Locate the cell with the specified text and output its [x, y] center coordinate. 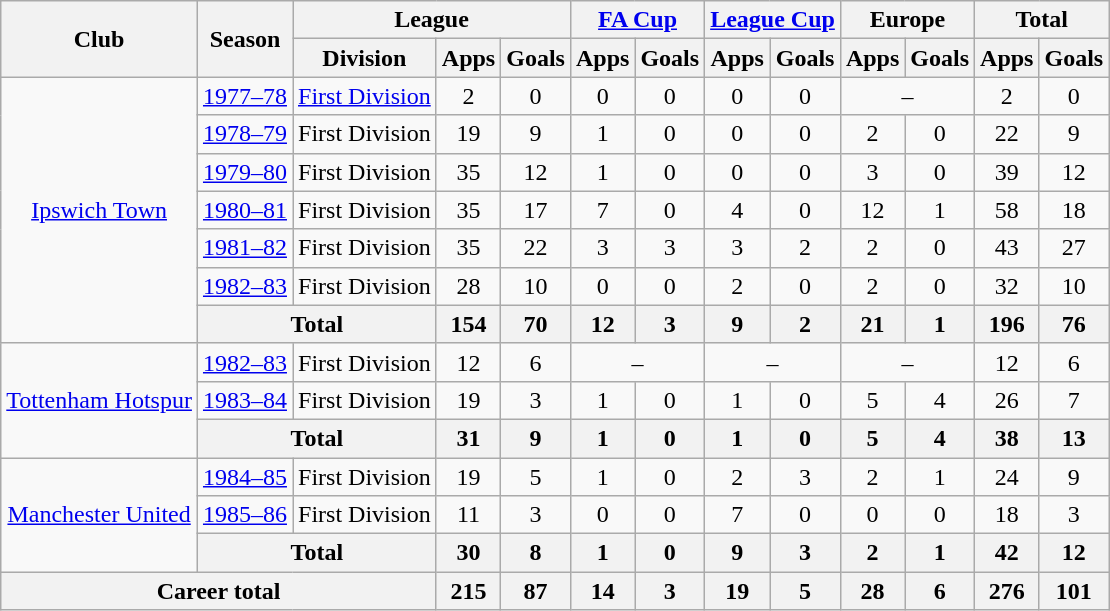
1978–79 [244, 134]
276 [1007, 591]
1985–86 [244, 515]
League [431, 20]
21 [872, 324]
154 [468, 324]
Europe [907, 20]
87 [536, 591]
39 [1007, 172]
196 [1007, 324]
101 [1074, 591]
1981–82 [244, 248]
Club [100, 39]
24 [1007, 477]
1980–81 [244, 210]
13 [1074, 438]
70 [536, 324]
215 [468, 591]
27 [1074, 248]
Division [364, 58]
11 [468, 515]
FA Cup [637, 20]
1984–85 [244, 477]
1977–78 [244, 96]
38 [1007, 438]
26 [1007, 400]
Career total [219, 591]
8 [536, 553]
42 [1007, 553]
Ipswich Town [100, 210]
30 [468, 553]
58 [1007, 210]
Season [244, 39]
1983–84 [244, 400]
43 [1007, 248]
17 [536, 210]
Manchester United [100, 515]
31 [468, 438]
32 [1007, 286]
League Cup [773, 20]
14 [602, 591]
1979–80 [244, 172]
Tottenham Hotspur [100, 400]
76 [1074, 324]
